For the text-containing cell, return its midpoint in (x, y) coordinate format. 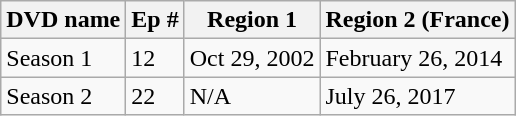
February 26, 2014 (418, 58)
N/A (252, 96)
July 26, 2017 (418, 96)
DVD name (64, 20)
12 (155, 58)
Region 2 (France) (418, 20)
22 (155, 96)
Oct 29, 2002 (252, 58)
Region 1 (252, 20)
Season 1 (64, 58)
Season 2 (64, 96)
Ep # (155, 20)
